Return the [X, Y] coordinate for the center point of the cell that contains the specified text.  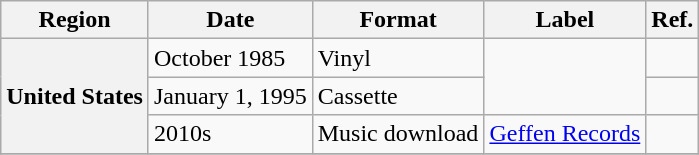
Cassette [398, 96]
October 1985 [230, 58]
Region [75, 20]
Music download [398, 134]
January 1, 1995 [230, 96]
2010s [230, 134]
United States [75, 96]
Format [398, 20]
Date [230, 20]
Geffen Records [565, 134]
Label [565, 20]
Ref. [672, 20]
Vinyl [398, 58]
